Pinpoint the cell where the given text exists, returning its (x, y) midpoint coordinate. 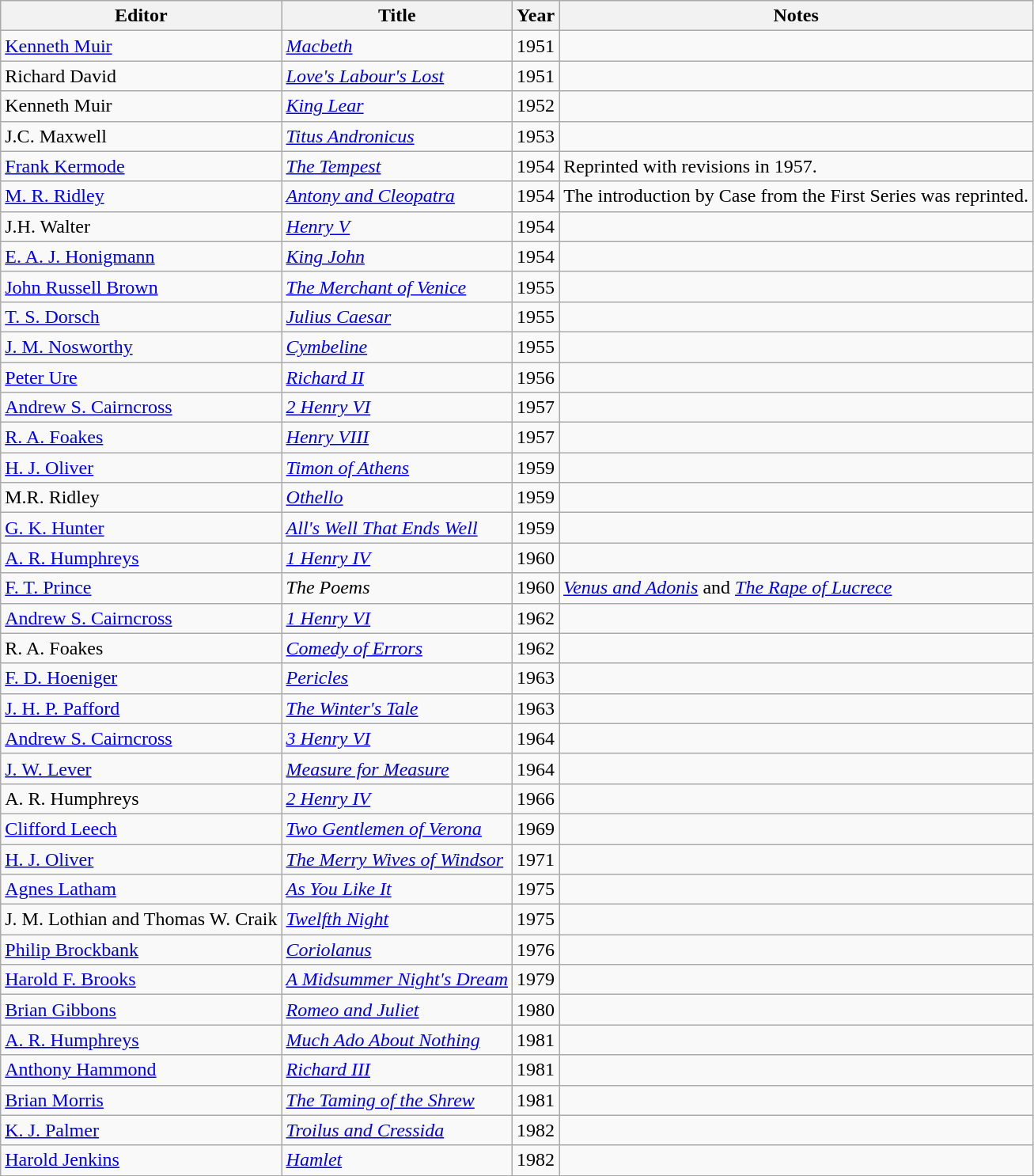
3 Henry VI (397, 738)
1956 (536, 377)
Brian Morris (141, 1100)
Richard III (397, 1070)
John Russell Brown (141, 286)
A Midsummer Night's Dream (397, 980)
F. D. Hoeniger (141, 678)
Richard II (397, 377)
Antony and Cleopatra (397, 196)
G. K. Hunter (141, 528)
1979 (536, 980)
Coriolanus (397, 950)
Much Ado About Nothing (397, 1040)
J.H. Walter (141, 226)
Agnes Latham (141, 890)
M. R. Ridley (141, 196)
The Poems (397, 588)
As You Like It (397, 890)
Macbeth (397, 46)
1976 (536, 950)
2 Henry VI (397, 408)
1 Henry VI (397, 618)
Love's Labour's Lost (397, 76)
Harold Jenkins (141, 1160)
Editor (141, 16)
Timon of Athens (397, 468)
1971 (536, 859)
Harold F. Brooks (141, 980)
The Tempest (397, 166)
1980 (536, 1010)
M.R. Ridley (141, 498)
1952 (536, 106)
Brian Gibbons (141, 1010)
1969 (536, 829)
1966 (536, 799)
1953 (536, 136)
Measure for Measure (397, 768)
Notes (796, 16)
Comedy of Errors (397, 648)
Peter Ure (141, 377)
Julius Caesar (397, 317)
J. W. Lever (141, 768)
The Merchant of Venice (397, 286)
Venus and Adonis and The Rape of Lucrece (796, 588)
Titus Andronicus (397, 136)
Twelfth Night (397, 920)
Richard David (141, 76)
1 Henry IV (397, 558)
J. M. Lothian and Thomas W. Craik (141, 920)
J. H. P. Pafford (141, 708)
2 Henry IV (397, 799)
Henry VIII (397, 438)
F. T. Prince (141, 588)
The Winter's Tale (397, 708)
J.C. Maxwell (141, 136)
King Lear (397, 106)
T. S. Dorsch (141, 317)
Henry V (397, 226)
King John (397, 256)
K. J. Palmer (141, 1130)
The Merry Wives of Windsor (397, 859)
Year (536, 16)
Othello (397, 498)
E. A. J. Honigmann (141, 256)
Anthony Hammond (141, 1070)
Troilus and Cressida (397, 1130)
Pericles (397, 678)
Two Gentlemen of Verona (397, 829)
Cymbeline (397, 347)
Clifford Leech (141, 829)
The introduction by Case from the First Series was reprinted. (796, 196)
All's Well That Ends Well (397, 528)
Hamlet (397, 1160)
Reprinted with revisions in 1957. (796, 166)
Frank Kermode (141, 166)
Romeo and Juliet (397, 1010)
Title (397, 16)
Philip Brockbank (141, 950)
J. M. Nosworthy (141, 347)
The Taming of the Shrew (397, 1100)
